For the text-containing cell, return its midpoint in (x, y) coordinate format. 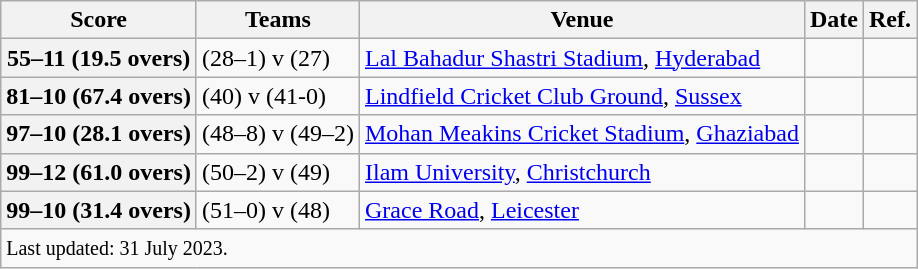
Lindfield Cricket Club Ground, Sussex (582, 96)
Mohan Meakins Cricket Stadium, Ghaziabad (582, 134)
55–11 (19.5 overs) (99, 58)
Ilam University, Christchurch (582, 172)
(48–8) v (49–2) (278, 134)
Grace Road, Leicester (582, 210)
(50–2) v (49) (278, 172)
Lal Bahadur Shastri Stadium, Hyderabad (582, 58)
(28–1) v (27) (278, 58)
99–12 (61.0 overs) (99, 172)
97–10 (28.1 overs) (99, 134)
Teams (278, 20)
81–10 (67.4 overs) (99, 96)
Date (834, 20)
Last updated: 31 July 2023. (459, 248)
Score (99, 20)
(51–0) v (48) (278, 210)
99–10 (31.4 overs) (99, 210)
(40) v (41-0) (278, 96)
Ref. (890, 20)
Venue (582, 20)
